Pinpoint the cell where the given text exists, returning its (X, Y) midpoint coordinate. 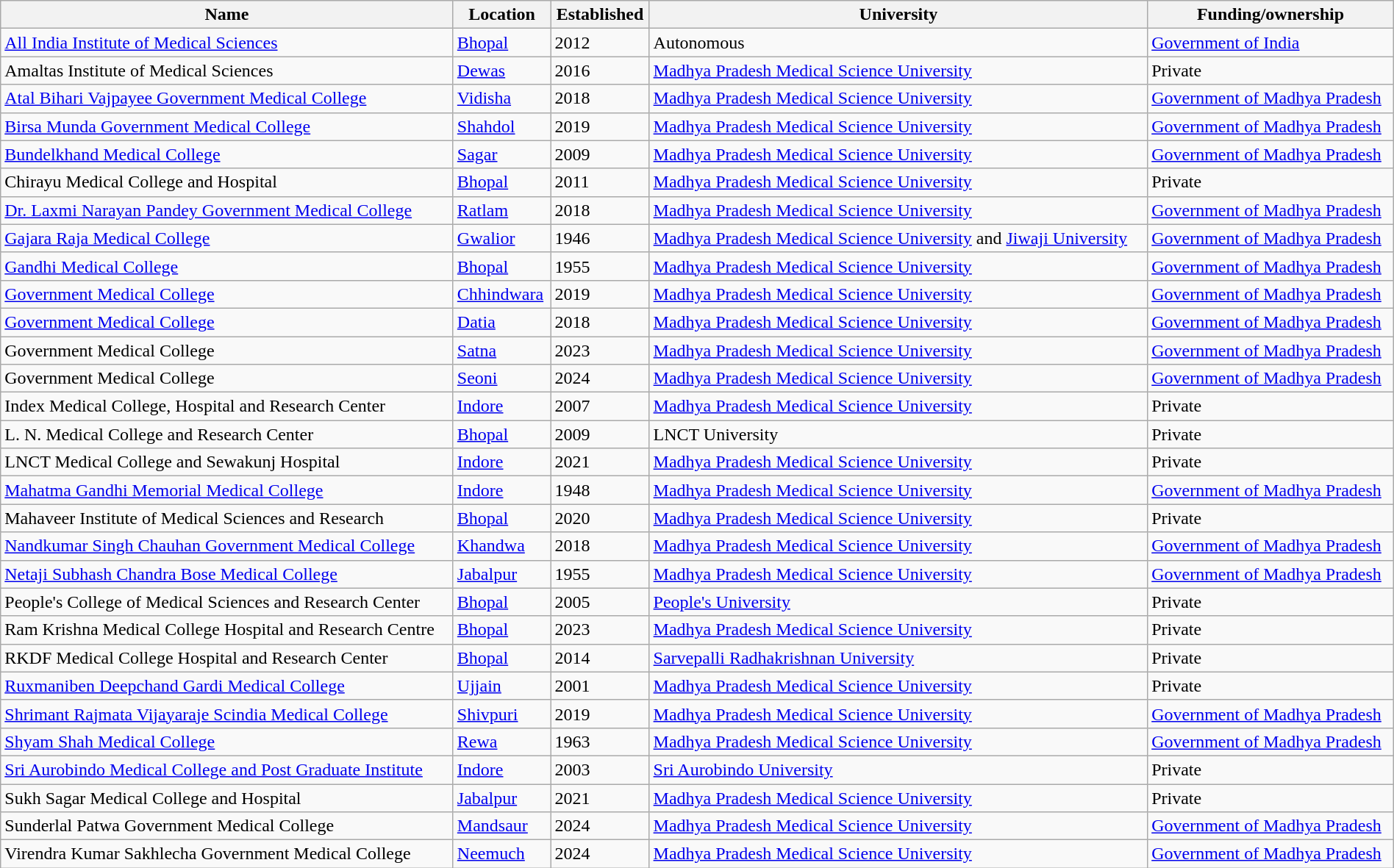
Chirayu Medical College and Hospital (227, 182)
1963 (600, 742)
Sarvepalli Radhakrishnan University (898, 658)
Neemuch (501, 854)
Gandhi Medical College (227, 266)
Sunderlal Patwa Government Medical College (227, 826)
L. N. Medical College and Research Center (227, 434)
Dewas (501, 71)
Gajara Raja Medical College (227, 238)
1948 (600, 490)
People's College of Medical Sciences and Research Center (227, 602)
2001 (600, 686)
People's University (898, 602)
Shivpuri (501, 714)
Atal Bihari Vajpayee Government Medical College (227, 98)
Dr. Laxmi Narayan Pandey Government Medical College (227, 210)
Seoni (501, 379)
2011 (600, 182)
Government of India (1270, 43)
LNCT Medical College and Sewakunj Hospital (227, 462)
Shahdol (501, 126)
Ratlam (501, 210)
Nandkumar Singh Chauhan Government Medical College (227, 546)
Mahaveer Institute of Medical Sciences and Research (227, 518)
Gwalior (501, 238)
Datia (501, 322)
Mahatma Gandhi Memorial Medical College (227, 490)
RKDF Medical College Hospital and Research Center (227, 658)
Ram Krishna Medical College Hospital and Research Centre (227, 630)
Shyam Shah Medical College (227, 742)
University (898, 15)
Shrimant Rajmata Vijayaraje Scindia Medical College (227, 714)
Name (227, 15)
Netaji Subhash Chandra Bose Medical College (227, 574)
Satna (501, 351)
Rewa (501, 742)
Ruxmaniben Deepchand Gardi Medical College (227, 686)
2007 (600, 406)
Autonomous (898, 43)
2016 (600, 71)
Khandwa (501, 546)
Funding/ownership (1270, 15)
Vidisha (501, 98)
Bundelkhand Medical College (227, 154)
Sukh Sagar Medical College and Hospital (227, 797)
2005 (600, 602)
LNCT University (898, 434)
Madhya Pradesh Medical Science University and Jiwaji University (898, 238)
2014 (600, 658)
2020 (600, 518)
2012 (600, 43)
Virendra Kumar Sakhlecha Government Medical College (227, 854)
Ujjain (501, 686)
Location (501, 15)
2003 (600, 770)
Established (600, 15)
Birsa Munda Government Medical College (227, 126)
Amaltas Institute of Medical Sciences (227, 71)
All India Institute of Medical Sciences (227, 43)
Mandsaur (501, 826)
Sagar (501, 154)
1946 (600, 238)
Sri Aurobindo University (898, 770)
Sri Aurobindo Medical College and Post Graduate Institute (227, 770)
Chhindwara (501, 294)
Index Medical College, Hospital and Research Center (227, 406)
